Locate the cell with the specified text and output its (x, y) center coordinate. 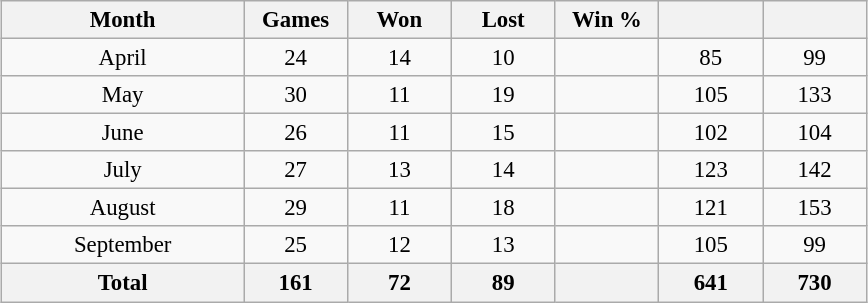
April (123, 57)
85 (711, 57)
Win % (607, 20)
August (123, 208)
18 (503, 208)
July (123, 170)
121 (711, 208)
29 (296, 208)
Games (296, 20)
Month (123, 20)
72 (399, 283)
25 (296, 245)
27 (296, 170)
730 (815, 283)
Lost (503, 20)
19 (503, 95)
September (123, 245)
Total (123, 283)
24 (296, 57)
12 (399, 245)
133 (815, 95)
15 (503, 133)
641 (711, 283)
104 (815, 133)
161 (296, 283)
Won (399, 20)
153 (815, 208)
26 (296, 133)
June (123, 133)
102 (711, 133)
30 (296, 95)
123 (711, 170)
May (123, 95)
89 (503, 283)
142 (815, 170)
10 (503, 57)
